Detect which cell encompasses the target text, then output its (x, y) center coordinate. 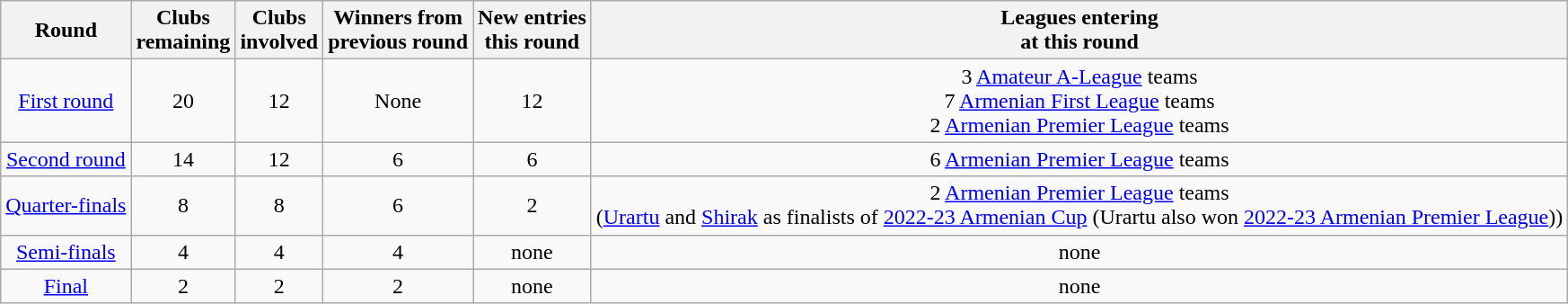
Clubsinvolved (279, 31)
20 (183, 101)
6 Armenian Premier League teams (1079, 159)
14 (183, 159)
3 Amateur A-League teams 7 Armenian First League teams 2 Armenian Premier League teams (1079, 101)
Winners fromprevious round (399, 31)
Final (66, 286)
2 Armenian Premier League teams (Urartu and Shirak as finalists of 2022-23 Armenian Cup (Urartu also won 2022-23 Armenian Premier League)) (1079, 205)
None (399, 101)
Semi-finals (66, 252)
New entriesthis round (533, 31)
Round (66, 31)
Clubsremaining (183, 31)
Leagues enteringat this round (1079, 31)
Quarter-finals (66, 205)
Second round (66, 159)
First round (66, 101)
